Provide the [x, y] coordinate of the cell's center where the given text is located.  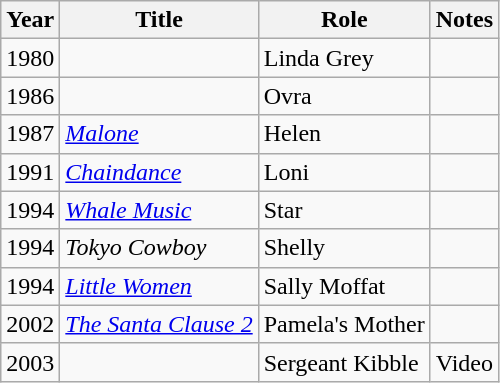
Loni [344, 172]
2002 [30, 324]
Star [344, 210]
1991 [30, 172]
Sally Moffat [344, 286]
Malone [159, 134]
1986 [30, 96]
Little Women [159, 286]
Title [159, 20]
Year [30, 20]
Video [464, 362]
Pamela's Mother [344, 324]
1987 [30, 134]
Whale Music [159, 210]
Role [344, 20]
Shelly [344, 248]
Ovra [344, 96]
Notes [464, 20]
Linda Grey [344, 58]
Helen [344, 134]
Sergeant Kibble [344, 362]
2003 [30, 362]
Tokyo Cowboy [159, 248]
1980 [30, 58]
The Santa Clause 2 [159, 324]
Chaindance [159, 172]
